From the cell containing the given text, extract its center point as [X, Y] coordinate. 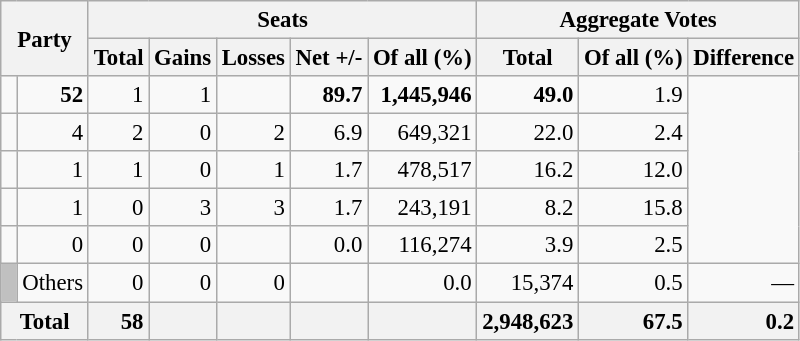
15,374 [528, 283]
1.9 [634, 95]
Difference [744, 58]
478,517 [422, 170]
8.2 [528, 208]
0.5 [634, 283]
12.0 [634, 170]
Others [52, 283]
1,445,946 [422, 95]
Gains [183, 58]
Party [45, 38]
243,191 [422, 208]
116,274 [422, 245]
67.5 [634, 321]
58 [118, 321]
2.4 [634, 133]
Aggregate Votes [638, 20]
2.5 [634, 245]
649,321 [422, 133]
89.7 [328, 95]
16.2 [528, 170]
Seats [282, 20]
6.9 [328, 133]
2,948,623 [528, 321]
4 [52, 133]
22.0 [528, 133]
Net +/- [328, 58]
52 [52, 95]
Losses [253, 58]
— [744, 283]
15.8 [634, 208]
49.0 [528, 95]
0.2 [744, 321]
3.9 [528, 245]
